Determine the (X, Y) coordinate at the center of the cell enclosing the given text.  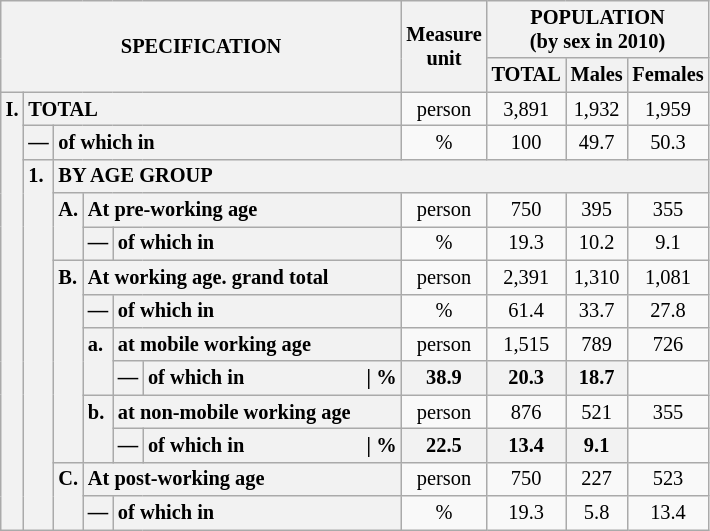
521 (597, 412)
789 (597, 344)
61.4 (526, 311)
726 (668, 344)
Measure unit (444, 46)
POPULATION (by sex in 2010) (598, 29)
1,515 (526, 344)
5.8 (597, 513)
A. (68, 226)
At pre-working age (242, 210)
49.7 (597, 142)
1,310 (597, 277)
a. (98, 360)
1,932 (597, 109)
38.9 (444, 378)
33.7 (597, 311)
523 (668, 479)
1,959 (668, 109)
b. (98, 428)
27.8 (668, 311)
I. (12, 311)
at mobile working age (257, 344)
227 (597, 479)
22.5 (444, 445)
B. (68, 361)
18.7 (597, 378)
Males (597, 75)
1. (38, 344)
At working age. grand total (242, 277)
20.3 (526, 378)
at non-mobile working age (257, 412)
1,081 (668, 277)
Females (668, 75)
At post-working age (242, 479)
100 (526, 142)
SPECIFICATION (202, 46)
C. (68, 496)
3,891 (526, 109)
BY AGE GROUP (382, 176)
876 (526, 412)
10.2 (597, 243)
2,391 (526, 277)
50.3 (668, 142)
395 (597, 210)
